Return (X, Y) of the center of cell containing provided text 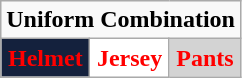
Uniform Combination (121, 20)
Pants (204, 58)
Jersey (130, 58)
Helmet (46, 58)
